Return the [x, y] coordinate for the center point of the cell that contains the specified text.  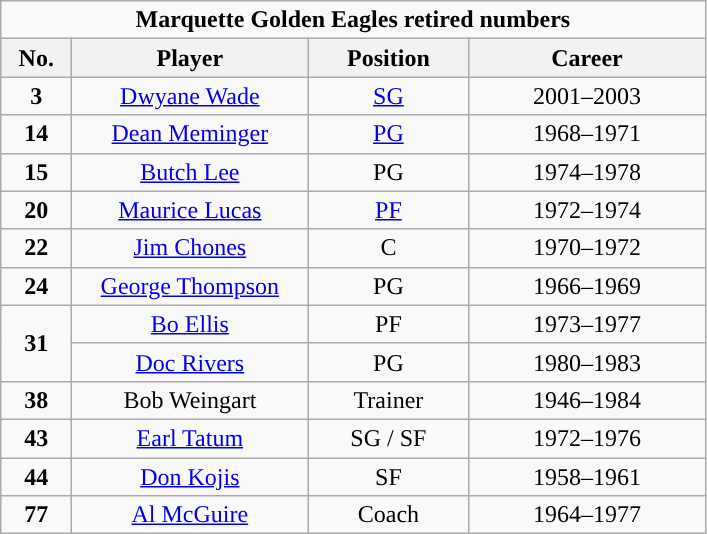
No. [36, 58]
SF [388, 477]
Al McGuire [190, 515]
24 [36, 286]
Dwyane Wade [190, 96]
1972–1976 [587, 438]
Marquette Golden Eagles retired numbers [353, 20]
Don Kojis [190, 477]
1973–1977 [587, 324]
George Thompson [190, 286]
1968–1971 [587, 134]
77 [36, 515]
20 [36, 210]
44 [36, 477]
Player [190, 58]
Position [388, 58]
38 [36, 400]
Bo Ellis [190, 324]
SG [388, 96]
1980–1983 [587, 362]
SG / SF [388, 438]
C [388, 248]
14 [36, 134]
1958–1961 [587, 477]
Jim Chones [190, 248]
Maurice Lucas [190, 210]
1974–1978 [587, 172]
Doc Rivers [190, 362]
Earl Tatum [190, 438]
Career [587, 58]
3 [36, 96]
43 [36, 438]
15 [36, 172]
1972–1974 [587, 210]
2001–2003 [587, 96]
22 [36, 248]
1970–1972 [587, 248]
Butch Lee [190, 172]
31 [36, 343]
1966–1969 [587, 286]
Coach [388, 515]
1946–1984 [587, 400]
Bob Weingart [190, 400]
1964–1977 [587, 515]
Trainer [388, 400]
Dean Meminger [190, 134]
